For the text-containing cell, return its midpoint in [x, y] coordinate format. 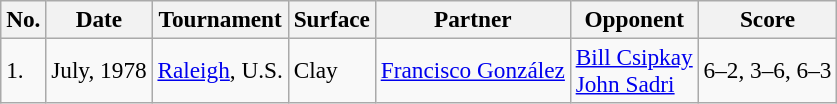
Date [99, 19]
Bill Csipkay John Sadri [634, 70]
6–2, 3–6, 6–3 [768, 70]
Clay [332, 70]
Opponent [634, 19]
July, 1978 [99, 70]
1. [24, 70]
Raleigh, U.S. [220, 70]
Partner [472, 19]
No. [24, 19]
Surface [332, 19]
Tournament [220, 19]
Score [768, 19]
Francisco González [472, 70]
